Return [x, y] of the center of cell containing provided text 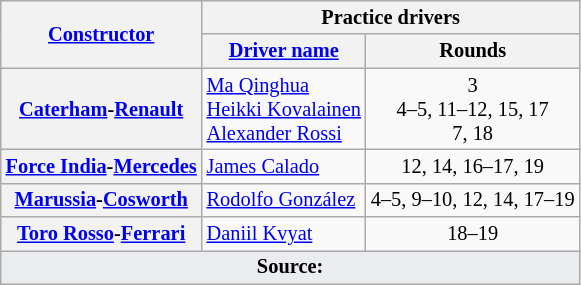
4–5, 9–10, 12, 14, 17–19 [473, 200]
Caterham-Renault [102, 109]
James Calado [284, 166]
Daniil Kvyat [284, 234]
Practice drivers [391, 17]
18–19 [473, 234]
34–5, 11–12, 15, 177, 18 [473, 109]
12, 14, 16–17, 19 [473, 166]
Rounds [473, 51]
Marussia-Cosworth [102, 200]
Toro Rosso-Ferrari [102, 234]
Rodolfo González [284, 200]
Constructor [102, 34]
Source: [290, 267]
Force India-Mercedes [102, 166]
Driver name [284, 51]
Ma QinghuaHeikki KovalainenAlexander Rossi [284, 109]
